Capture the cell that displays the provided text and extract its (X, Y) central coordinate. 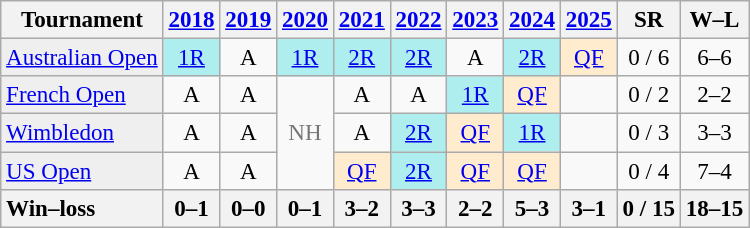
3–1 (588, 209)
2022 (418, 20)
3–2 (362, 209)
0 / 4 (648, 171)
2024 (532, 20)
SR (648, 20)
US Open (82, 171)
0 / 2 (648, 95)
Australian Open (82, 58)
2023 (476, 20)
2021 (362, 20)
2020 (306, 20)
0 / 6 (648, 58)
7–4 (714, 171)
6–6 (714, 58)
0 / 15 (648, 209)
Win–loss (82, 209)
NH (306, 132)
0 / 3 (648, 133)
0–0 (248, 209)
18–15 (714, 209)
2019 (248, 20)
W–L (714, 20)
2025 (588, 20)
5–3 (532, 209)
Wimbledon (82, 133)
2018 (192, 20)
Tournament (82, 20)
French Open (82, 95)
